Return the [x, y] coordinate for the center point of the cell that contains the specified text.  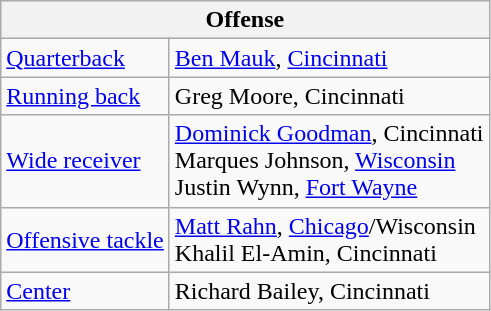
Matt Rahn, Chicago/WisconsinKhalil El-Amin, Cincinnati [329, 240]
Offense [245, 20]
Ben Mauk, Cincinnati [329, 58]
Greg Moore, Cincinnati [329, 96]
Center [86, 291]
Offensive tackle [86, 240]
Running back [86, 96]
Dominick Goodman, CincinnatiMarques Johnson, WisconsinJustin Wynn, Fort Wayne [329, 161]
Wide receiver [86, 161]
Quarterback [86, 58]
Richard Bailey, Cincinnati [329, 291]
